From the cell containing the given text, extract its center point as (x, y) coordinate. 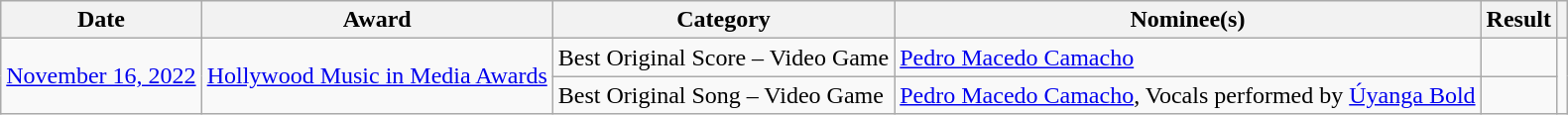
Hollywood Music in Media Awards (377, 76)
Best Original Song – Video Game (723, 95)
Category (723, 20)
Nominee(s) (1188, 20)
Pedro Macedo Camacho (1188, 57)
Award (377, 20)
Result (1518, 20)
Date (101, 20)
Pedro Macedo Camacho, Vocals performed by Úyanga Bold (1188, 95)
Best Original Score – Video Game (723, 57)
November 16, 2022 (101, 76)
